Scan for the cell matching the given text and deliver its (x, y) coordinate at center. 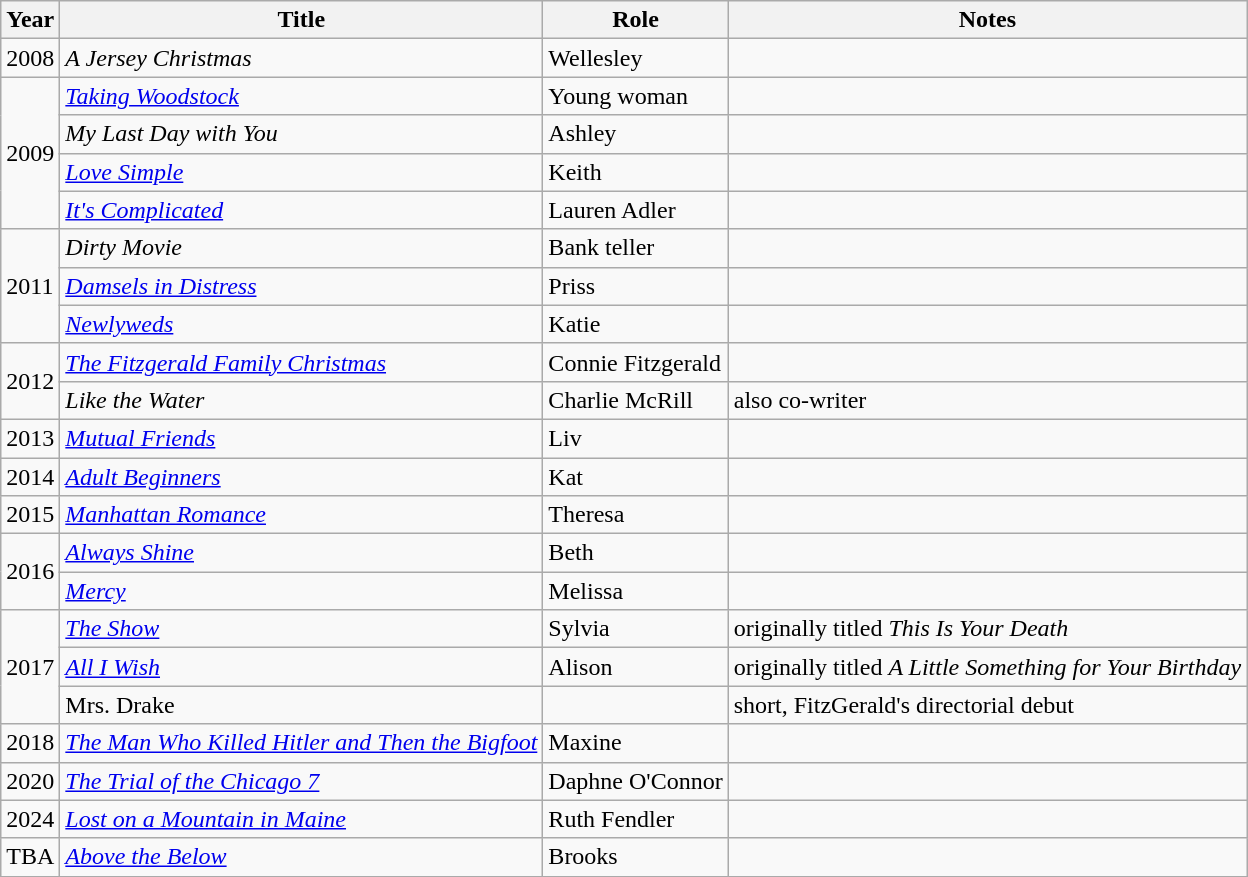
short, FitzGerald's directorial debut (987, 705)
also co-writer (987, 400)
Beth (636, 553)
2015 (30, 515)
A Jersey Christmas (302, 58)
2017 (30, 667)
2016 (30, 572)
2008 (30, 58)
Charlie McRill (636, 400)
The Man Who Killed Hitler and Then the Bigfoot (302, 743)
Title (302, 20)
Maxine (636, 743)
Wellesley (636, 58)
The Show (302, 629)
Like the Water (302, 400)
Role (636, 20)
Damsels in Distress (302, 286)
Ashley (636, 134)
2009 (30, 153)
Katie (636, 324)
Connie Fitzgerald (636, 362)
Daphne O'Connor (636, 781)
Theresa (636, 515)
Taking Woodstock (302, 96)
Lauren Adler (636, 210)
Dirty Movie (302, 248)
Liv (636, 438)
Newlyweds (302, 324)
originally titled This Is Your Death (987, 629)
The Trial of the Chicago 7 (302, 781)
Brooks (636, 857)
Notes (987, 20)
Ruth Fendler (636, 819)
2020 (30, 781)
All I Wish (302, 667)
Kat (636, 477)
Year (30, 20)
2024 (30, 819)
The Fitzgerald Family Christmas (302, 362)
Keith (636, 172)
Bank teller (636, 248)
Young woman (636, 96)
2012 (30, 381)
2018 (30, 743)
Sylvia (636, 629)
Adult Beginners (302, 477)
2013 (30, 438)
Manhattan Romance (302, 515)
2011 (30, 286)
2014 (30, 477)
Lost on a Mountain in Maine (302, 819)
originally titled A Little Something for Your Birthday (987, 667)
Mrs. Drake (302, 705)
Mutual Friends (302, 438)
TBA (30, 857)
Love Simple (302, 172)
My Last Day with You (302, 134)
It's Complicated (302, 210)
Mercy (302, 591)
Above the Below (302, 857)
Priss (636, 286)
Alison (636, 667)
Melissa (636, 591)
Always Shine (302, 553)
